Search for the cell housing the specified text and yield its (x, y) center coordinate. 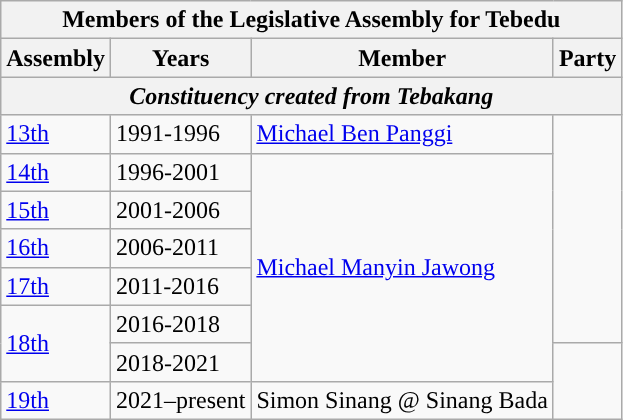
Michael Ben Panggi (402, 134)
Michael Manyin Jawong (402, 267)
1991-1996 (180, 134)
14th (56, 172)
2011-2016 (180, 286)
15th (56, 210)
2001-2006 (180, 210)
2021–present (180, 400)
19th (56, 400)
Years (180, 58)
16th (56, 248)
18th (56, 343)
Assembly (56, 58)
Constituency created from Tebakang (312, 96)
2006-2011 (180, 248)
13th (56, 134)
Simon Sinang @ Sinang Bada (402, 400)
Member (402, 58)
2016-2018 (180, 324)
Members of the Legislative Assembly for Tebedu (312, 20)
1996-2001 (180, 172)
Party (587, 58)
17th (56, 286)
2018-2021 (180, 362)
